Search for the cell housing the specified text and yield its (X, Y) center coordinate. 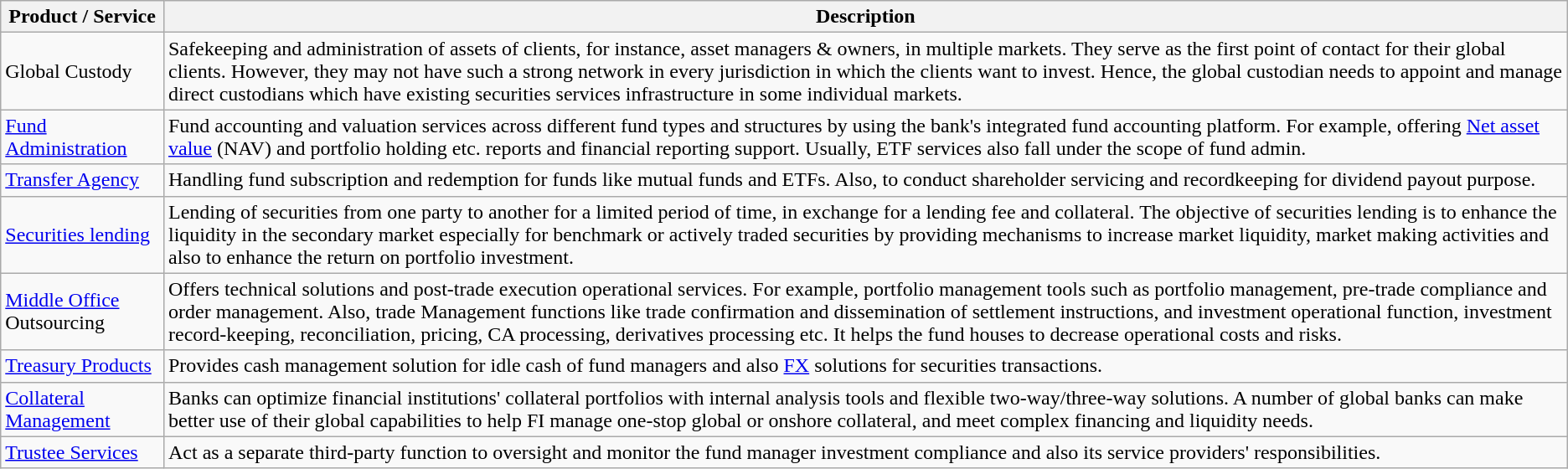
Global Custody (82, 71)
Transfer Agency (82, 180)
Provides cash management solution for idle cash of fund managers and also FX solutions for securities transactions. (865, 366)
Treasury Products (82, 366)
Fund Administration (82, 137)
Middle Office Outsourcing (82, 312)
Trustee Services (82, 452)
Securities lending (82, 234)
Product / Service (82, 17)
Collateral Management (82, 409)
Description (865, 17)
